Identify which cell holds the provided text, then report its [x, y] central coordinate. 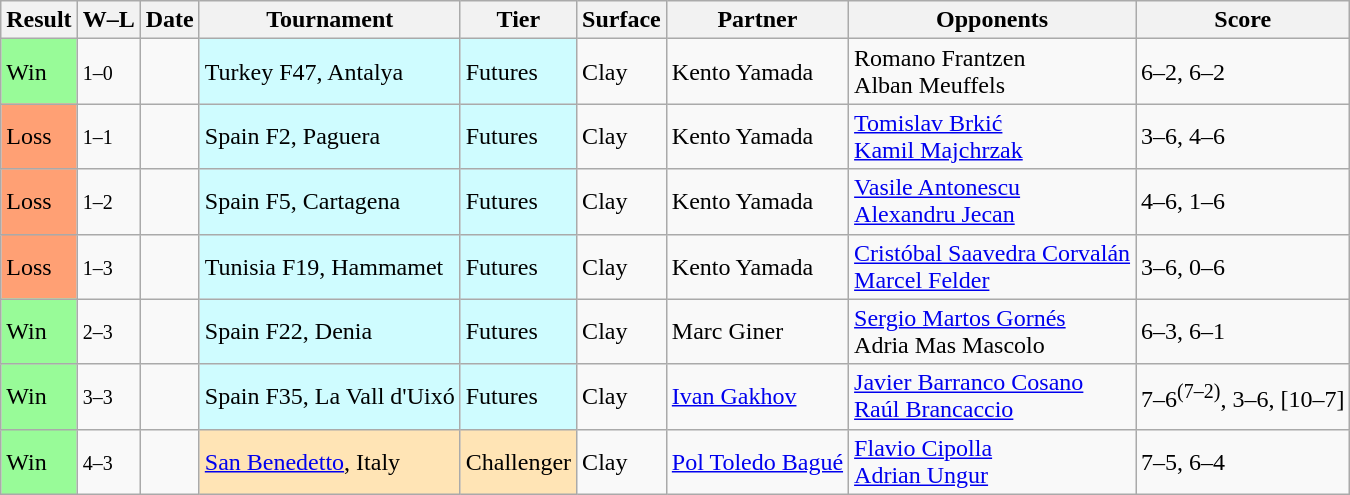
Opponents [992, 20]
7–6(7–2), 3–6, [10–7] [1243, 396]
Pol Toledo Bagué [757, 462]
Javier Barranco Cosano Raúl Brancaccio [992, 396]
Date [170, 20]
3–6, 0–6 [1243, 266]
1–2 [108, 202]
Spain F5, Cartagena [330, 202]
Challenger [518, 462]
4–3 [108, 462]
2–3 [108, 332]
Result [39, 20]
Tier [518, 20]
4–6, 1–6 [1243, 202]
Marc Giner [757, 332]
1–0 [108, 72]
6–3, 6–1 [1243, 332]
Spain F22, Denia [330, 332]
Vasile Antonescu Alexandru Jecan [992, 202]
Tomislav Brkić Kamil Majchrzak [992, 136]
Score [1243, 20]
1–1 [108, 136]
Ivan Gakhov [757, 396]
3–6, 4–6 [1243, 136]
Surface [622, 20]
Tournament [330, 20]
3–3 [108, 396]
Romano Frantzen Alban Meuffels [992, 72]
W–L [108, 20]
Turkey F47, Antalya [330, 72]
Flavio Cipolla Adrian Ungur [992, 462]
Spain F35, La Vall d'Uixó [330, 396]
Partner [757, 20]
Cristóbal Saavedra Corvalán Marcel Felder [992, 266]
Sergio Martos Gornés Adria Mas Mascolo [992, 332]
7–5, 6–4 [1243, 462]
6–2, 6–2 [1243, 72]
1–3 [108, 266]
Tunisia F19, Hammamet [330, 266]
San Benedetto, Italy [330, 462]
Spain F2, Paguera [330, 136]
